Output the [x, y] coordinate of the center of the cell containing the given text.  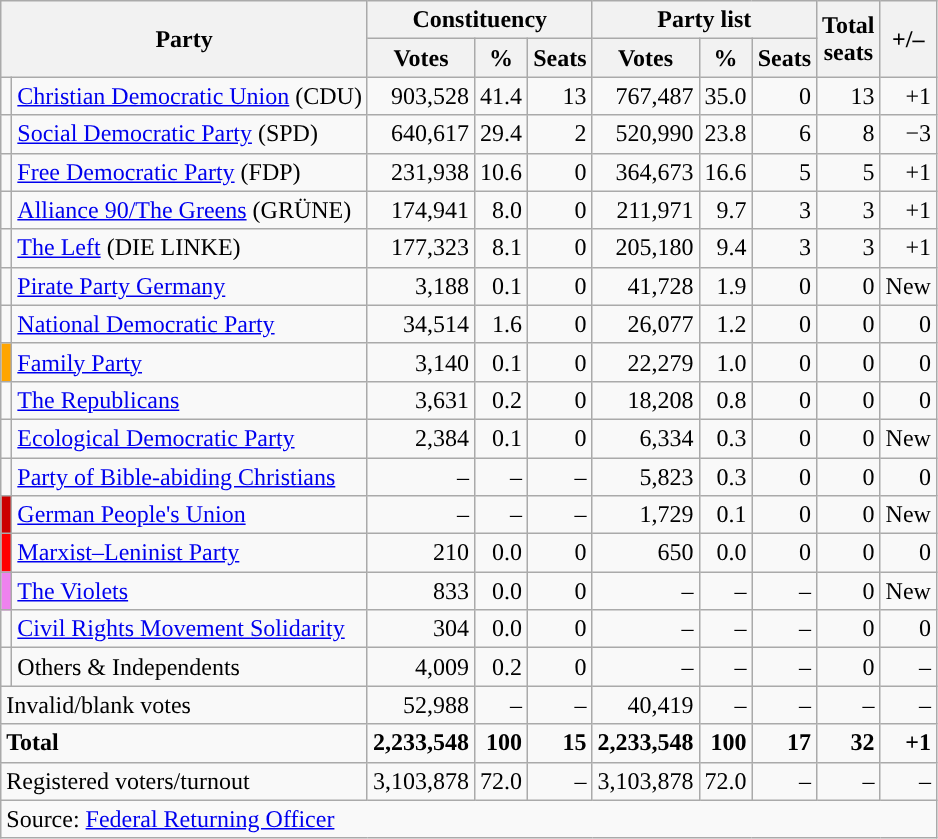
German People's Union [190, 515]
364,673 [646, 172]
29.4 [502, 134]
Christian Democratic Union (CDU) [190, 96]
17 [784, 743]
1.0 [726, 362]
3,188 [420, 286]
40,419 [646, 705]
3,140 [420, 362]
Family Party [190, 362]
211,971 [646, 210]
52,988 [420, 705]
231,938 [420, 172]
Constituency [480, 20]
Party [184, 39]
1,729 [646, 515]
2 [560, 134]
Social Democratic Party (SPD) [190, 134]
−3 [908, 134]
3,631 [420, 400]
1.6 [502, 324]
16.6 [726, 172]
Ecological Democratic Party [190, 438]
34,514 [420, 324]
Total [184, 743]
1.2 [726, 324]
Party of Bible-abiding Christians [190, 477]
205,180 [646, 248]
304 [420, 629]
520,990 [646, 134]
8.1 [502, 248]
18,208 [646, 400]
9.4 [726, 248]
41.4 [502, 96]
The Republicans [190, 400]
1.9 [726, 286]
41,728 [646, 286]
10.6 [502, 172]
Pirate Party Germany [190, 286]
35.0 [726, 96]
8.0 [502, 210]
32 [849, 743]
Party list [704, 20]
210 [420, 553]
Civil Rights Movement Solidarity [190, 629]
833 [420, 591]
The Violets [190, 591]
5,823 [646, 477]
Alliance 90/The Greens (GRÜNE) [190, 210]
4,009 [420, 667]
640,617 [420, 134]
Others & Independents [190, 667]
The Left (DIE LINKE) [190, 248]
23.8 [726, 134]
177,323 [420, 248]
+/– [908, 39]
26,077 [646, 324]
8 [849, 134]
15 [560, 743]
767,487 [646, 96]
6 [784, 134]
Marxist–Leninist Party [190, 553]
174,941 [420, 210]
Registered voters/turnout [184, 781]
22,279 [646, 362]
650 [646, 553]
Free Democratic Party (FDP) [190, 172]
6,334 [646, 438]
Invalid/blank votes [184, 705]
National Democratic Party [190, 324]
Totalseats [849, 39]
2,384 [420, 438]
903,528 [420, 96]
9.7 [726, 210]
Source: Federal Returning Officer [469, 819]
0.8 [726, 400]
